Identify which cell holds the provided text, then report its (X, Y) central coordinate. 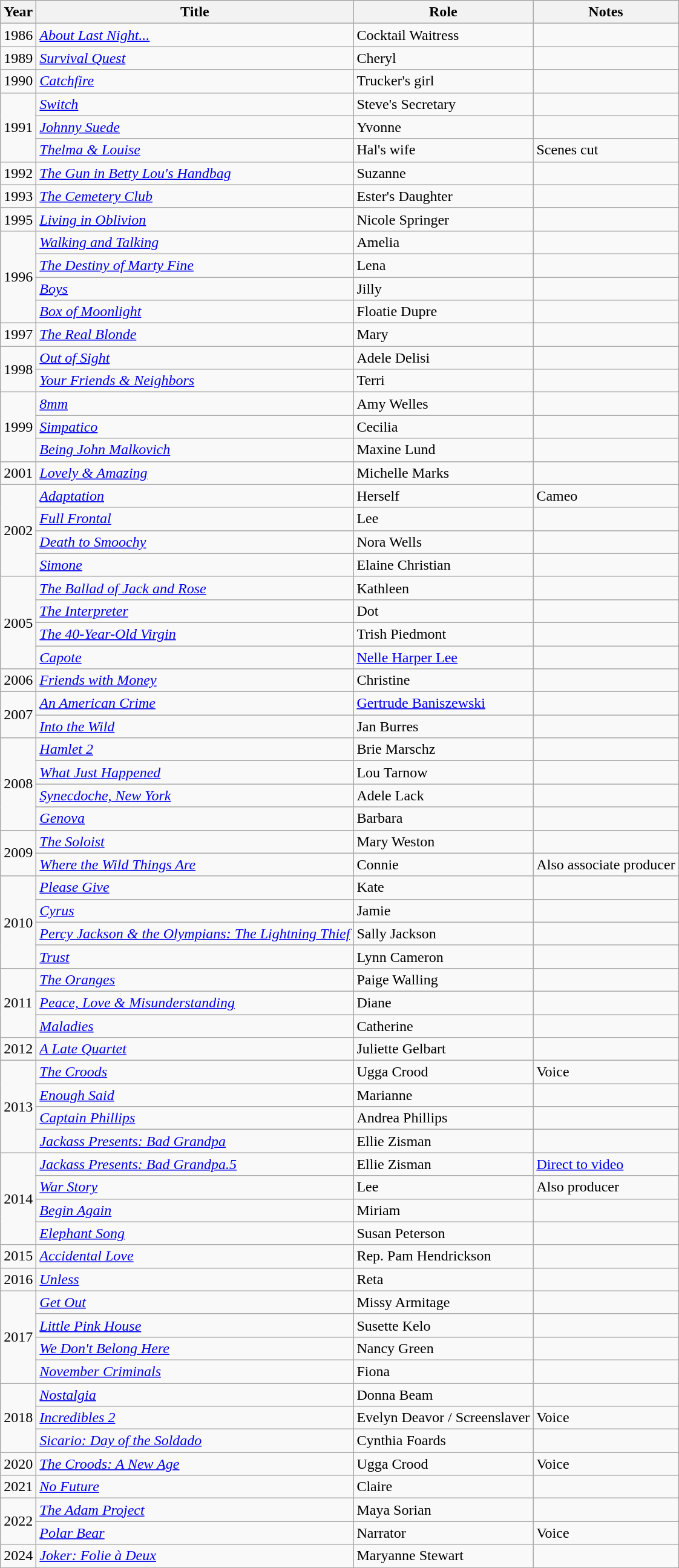
1991 (18, 127)
The Real Blonde (195, 335)
Jamie (443, 911)
Lena (443, 265)
Also associate producer (606, 865)
An American Crime (195, 703)
Joker: Folie à Deux (195, 1556)
Amelia (443, 242)
We Don't Belong Here (195, 1348)
What Just Happened (195, 772)
Synecdoche, New York (195, 796)
2016 (18, 1279)
Adele Delisi (443, 358)
Catchfire (195, 81)
Nancy Green (443, 1348)
Where the Wild Things Are (195, 865)
Capote (195, 657)
Notes (606, 12)
Trish Piedmont (443, 634)
Your Friends & Neighbors (195, 381)
1992 (18, 173)
Johnny Suede (195, 127)
Being John Malkovich (195, 450)
Maxine Lund (443, 450)
Suzanne (443, 173)
Gertrude Baniszewski (443, 703)
2009 (18, 853)
Full Frontal (195, 519)
About Last Night... (195, 35)
1995 (18, 219)
2008 (18, 784)
Maryanne Stewart (443, 1556)
2015 (18, 1256)
Please Give (195, 888)
Sally Jackson (443, 934)
The 40-Year-Old Virgin (195, 634)
Nelle Harper Lee (443, 657)
Jackass Presents: Bad Grandpa (195, 1141)
Elephant Song (195, 1233)
Elaine Christian (443, 565)
Maya Sorian (443, 1510)
Trucker's girl (443, 81)
Adaptation (195, 496)
Out of Sight (195, 358)
Rep. Pam Hendrickson (443, 1256)
Floatie Dupre (443, 312)
War Story (195, 1187)
2018 (18, 1417)
Hamlet 2 (195, 749)
Yvonne (443, 127)
Death to Smoochy (195, 542)
Susette Kelo (443, 1325)
The Soloist (195, 842)
The Croods (195, 1072)
Ester's Daughter (443, 196)
Cameo (606, 496)
Switch (195, 104)
Evelyn Deavor / Screenslaver (443, 1418)
Year (18, 12)
Terri (443, 381)
Incredibles 2 (195, 1418)
2012 (18, 1049)
1993 (18, 196)
Brie Marschz (443, 749)
8mm (195, 404)
Begin Again (195, 1210)
Lou Tarnow (443, 772)
Kate (443, 888)
Trust (195, 957)
Reta (443, 1279)
Cheryl (443, 58)
Herself (443, 496)
Boys (195, 289)
Christine (443, 680)
1986 (18, 35)
Barbara (443, 819)
Andrea Phillips (443, 1118)
1990 (18, 81)
Polar Bear (195, 1533)
Donna Beam (443, 1394)
Cocktail Waitress (443, 35)
No Future (195, 1487)
Narrator (443, 1533)
Diane (443, 1003)
1999 (18, 427)
2001 (18, 473)
Jan Burres (443, 726)
Sicario: Day of the Soldado (195, 1441)
Friends with Money (195, 680)
Accidental Love (195, 1256)
The Oranges (195, 980)
Peace, Love & Misunderstanding (195, 1003)
November Criminals (195, 1371)
2002 (18, 530)
2017 (18, 1337)
Genova (195, 819)
Captain Phillips (195, 1118)
Living in Oblivion (195, 219)
Missy Armitage (443, 1302)
Lovely & Amazing (195, 473)
Marianne (443, 1095)
Walking and Talking (195, 242)
2007 (18, 715)
The Destiny of Marty Fine (195, 265)
2024 (18, 1556)
Simone (195, 565)
Percy Jackson & the Olympians: The Lightning Thief (195, 934)
Also producer (606, 1187)
1996 (18, 277)
Mary (443, 335)
Susan Peterson (443, 1233)
Juliette Gelbart (443, 1049)
Get Out (195, 1302)
Fiona (443, 1371)
Thelma & Louise (195, 150)
1989 (18, 58)
Steve's Secretary (443, 104)
2005 (18, 622)
Survival Quest (195, 58)
Dot (443, 611)
Cynthia Foards (443, 1441)
Amy Welles (443, 404)
The Cemetery Club (195, 196)
Adele Lack (443, 796)
Nostalgia (195, 1394)
Title (195, 12)
Cyrus (195, 911)
2022 (18, 1521)
Little Pink House (195, 1325)
Enough Said (195, 1095)
Kathleen (443, 588)
Catherine (443, 1026)
1998 (18, 369)
Box of Moonlight (195, 312)
Nora Wells (443, 542)
Unless (195, 1279)
Simpatico (195, 427)
Lynn Cameron (443, 957)
Nicole Springer (443, 219)
Cecilia (443, 427)
The Adam Project (195, 1510)
The Gun in Betty Lou's Handbag (195, 173)
Claire (443, 1487)
Into the Wild (195, 726)
2010 (18, 922)
Hal's wife (443, 150)
Direct to video (606, 1164)
Michelle Marks (443, 473)
2006 (18, 680)
2014 (18, 1199)
A Late Quartet (195, 1049)
Mary Weston (443, 842)
2011 (18, 1003)
Jilly (443, 289)
The Ballad of Jack and Rose (195, 588)
2013 (18, 1107)
Jackass Presents: Bad Grandpa.5 (195, 1164)
The Croods: A New Age (195, 1464)
Maladies (195, 1026)
Scenes cut (606, 150)
The Interpreter (195, 611)
Miriam (443, 1210)
Paige Walling (443, 980)
2020 (18, 1464)
1997 (18, 335)
Role (443, 12)
Connie (443, 865)
2021 (18, 1487)
